Detect which cell encompasses the target text, then output its (x, y) center coordinate. 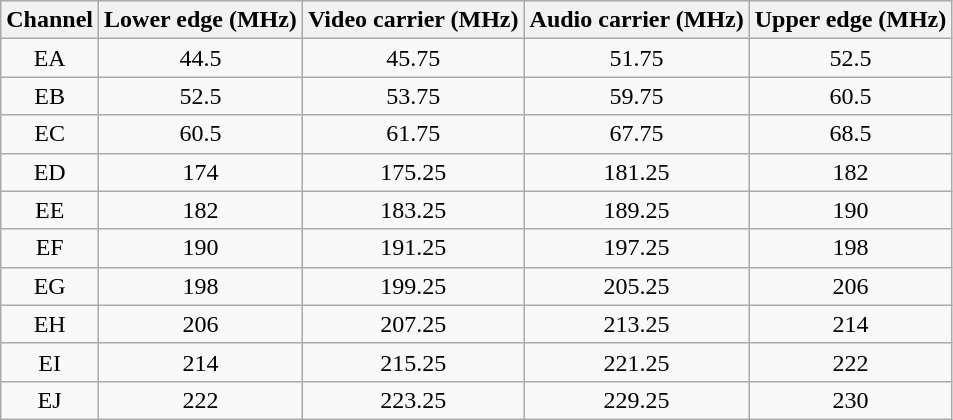
215.25 (413, 362)
191.25 (413, 248)
ED (50, 172)
223.25 (413, 400)
205.25 (636, 286)
44.5 (201, 58)
59.75 (636, 96)
230 (850, 400)
197.25 (636, 248)
Lower edge (MHz) (201, 20)
Channel (50, 20)
174 (201, 172)
213.25 (636, 324)
EB (50, 96)
EA (50, 58)
181.25 (636, 172)
Video carrier (MHz) (413, 20)
EF (50, 248)
45.75 (413, 58)
199.25 (413, 286)
EE (50, 210)
68.5 (850, 134)
229.25 (636, 400)
EJ (50, 400)
61.75 (413, 134)
53.75 (413, 96)
175.25 (413, 172)
189.25 (636, 210)
221.25 (636, 362)
Upper edge (MHz) (850, 20)
207.25 (413, 324)
51.75 (636, 58)
EC (50, 134)
Audio carrier (MHz) (636, 20)
EI (50, 362)
EH (50, 324)
67.75 (636, 134)
183.25 (413, 210)
EG (50, 286)
